Find where the given text appears and provide that cell's center as [X, Y] coordinate. 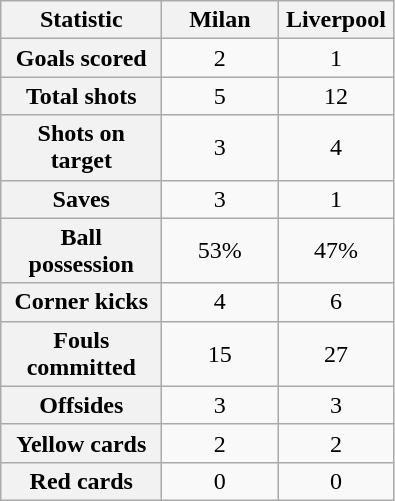
12 [336, 96]
Liverpool [336, 20]
27 [336, 354]
Milan [220, 20]
Ball possession [82, 250]
Offsides [82, 405]
Yellow cards [82, 443]
Shots on target [82, 148]
Statistic [82, 20]
5 [220, 96]
Goals scored [82, 58]
Total shots [82, 96]
Red cards [82, 481]
15 [220, 354]
Corner kicks [82, 302]
53% [220, 250]
47% [336, 250]
Fouls committed [82, 354]
Saves [82, 199]
6 [336, 302]
